Return (X, Y) of the center of cell containing provided text 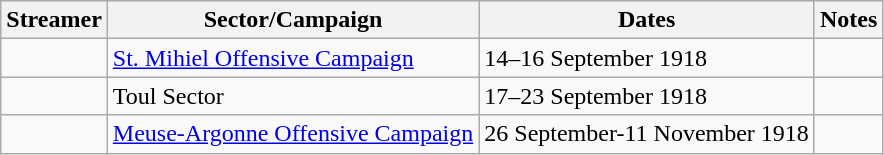
Notes (848, 20)
14–16 September 1918 (647, 58)
St. Mihiel Offensive Campaign (292, 58)
17–23 September 1918 (647, 96)
Meuse-Argonne Offensive Campaign (292, 134)
Sector/Campaign (292, 20)
Dates (647, 20)
Toul Sector (292, 96)
26 September-11 November 1918 (647, 134)
Streamer (54, 20)
